Identify which cell holds the provided text, then report its (x, y) central coordinate. 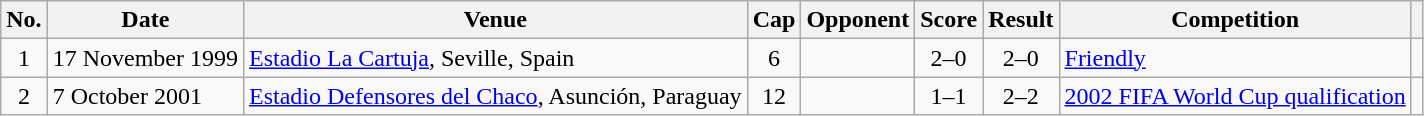
7 October 2001 (145, 96)
Date (145, 20)
2002 FIFA World Cup qualification (1235, 96)
Score (949, 20)
1–1 (949, 96)
Result (1021, 20)
6 (774, 58)
2–2 (1021, 96)
1 (24, 58)
2 (24, 96)
Cap (774, 20)
12 (774, 96)
17 November 1999 (145, 58)
No. (24, 20)
Venue (496, 20)
Estadio La Cartuja, Seville, Spain (496, 58)
Competition (1235, 20)
Estadio Defensores del Chaco, Asunción, Paraguay (496, 96)
Opponent (858, 20)
Friendly (1235, 58)
